Search for the cell housing the specified text and yield its [X, Y] center coordinate. 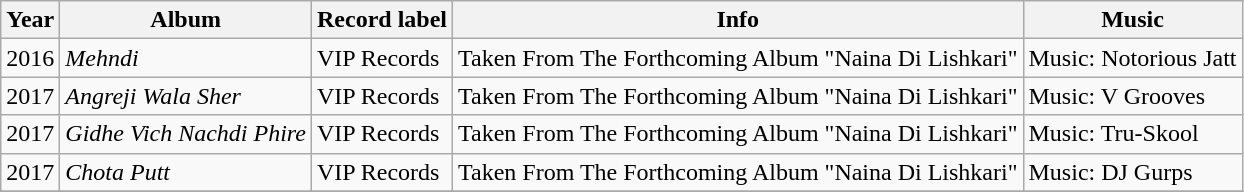
Gidhe Vich Nachdi Phire [186, 134]
Record label [382, 20]
Music: Notorious Jatt [1132, 58]
Info [738, 20]
Chota Putt [186, 172]
Music: DJ Gurps [1132, 172]
Year [30, 20]
2016 [30, 58]
Music [1132, 20]
Music: V Grooves [1132, 96]
Album [186, 20]
Mehndi [186, 58]
Angreji Wala Sher [186, 96]
Music: Tru-Skool [1132, 134]
